Extract the (X, Y) coordinate from the center of the cell holding the provided text.  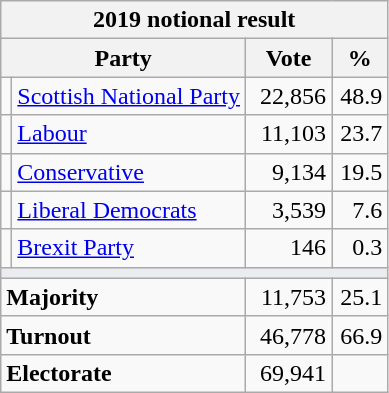
Party (124, 58)
Brexit Party (129, 248)
22,856 (289, 96)
7.6 (360, 210)
Turnout (124, 335)
0.3 (360, 248)
46,778 (289, 335)
48.9 (360, 96)
2019 notional result (194, 20)
Vote (289, 58)
69,941 (289, 373)
19.5 (360, 172)
146 (289, 248)
Electorate (124, 373)
Labour (129, 134)
Scottish National Party (129, 96)
11,103 (289, 134)
Conservative (129, 172)
23.7 (360, 134)
9,134 (289, 172)
% (360, 58)
3,539 (289, 210)
Liberal Democrats (129, 210)
11,753 (289, 297)
Majority (124, 297)
25.1 (360, 297)
66.9 (360, 335)
